Return [X, Y] of the center of cell containing provided text 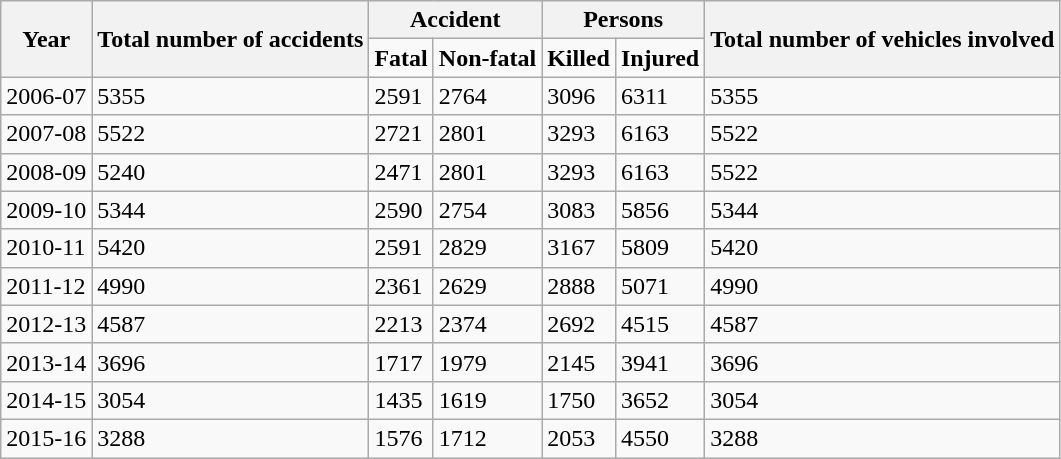
2754 [487, 210]
2692 [579, 324]
1979 [487, 362]
1712 [487, 438]
2008-09 [46, 172]
Non-fatal [487, 58]
6311 [660, 96]
2721 [401, 134]
3096 [579, 96]
4550 [660, 438]
2213 [401, 324]
5809 [660, 248]
2361 [401, 286]
2007-08 [46, 134]
2764 [487, 96]
4515 [660, 324]
2013-14 [46, 362]
3652 [660, 400]
2471 [401, 172]
Total number of accidents [230, 39]
5856 [660, 210]
2009-10 [46, 210]
3941 [660, 362]
Year [46, 39]
1717 [401, 362]
3167 [579, 248]
2006-07 [46, 96]
Accident [456, 20]
2145 [579, 362]
2015-16 [46, 438]
2590 [401, 210]
2014-15 [46, 400]
Fatal [401, 58]
2629 [487, 286]
Total number of vehicles involved [882, 39]
2829 [487, 248]
2374 [487, 324]
1619 [487, 400]
2010-11 [46, 248]
2011-12 [46, 286]
2012-13 [46, 324]
2888 [579, 286]
5071 [660, 286]
1435 [401, 400]
Injured [660, 58]
Killed [579, 58]
1750 [579, 400]
3083 [579, 210]
Persons [624, 20]
2053 [579, 438]
1576 [401, 438]
5240 [230, 172]
